Output the (x, y) coordinate of the center of the cell containing the given text.  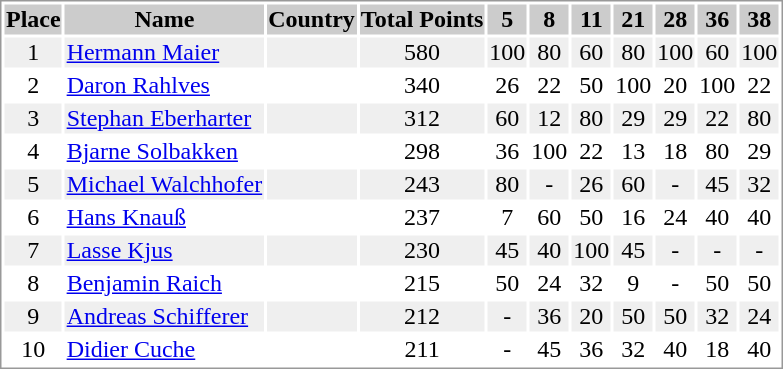
11 (592, 19)
Name (164, 19)
Didier Cuche (164, 349)
1 (33, 53)
Daron Rahlves (164, 85)
312 (422, 119)
38 (760, 19)
2 (33, 85)
28 (676, 19)
Lasse Kjus (164, 251)
Benjamin Raich (164, 283)
Place (33, 19)
212 (422, 317)
16 (634, 217)
Hans Knauß (164, 217)
340 (422, 85)
Michael Walchhofer (164, 185)
4 (33, 151)
Stephan Eberharter (164, 119)
3 (33, 119)
Country (312, 19)
237 (422, 217)
Hermann Maier (164, 53)
Total Points (422, 19)
215 (422, 283)
243 (422, 185)
211 (422, 349)
Bjarne Solbakken (164, 151)
12 (550, 119)
580 (422, 53)
Andreas Schifferer (164, 317)
10 (33, 349)
6 (33, 217)
13 (634, 151)
230 (422, 251)
298 (422, 151)
21 (634, 19)
